Capture the cell that displays the provided text and extract its (x, y) central coordinate. 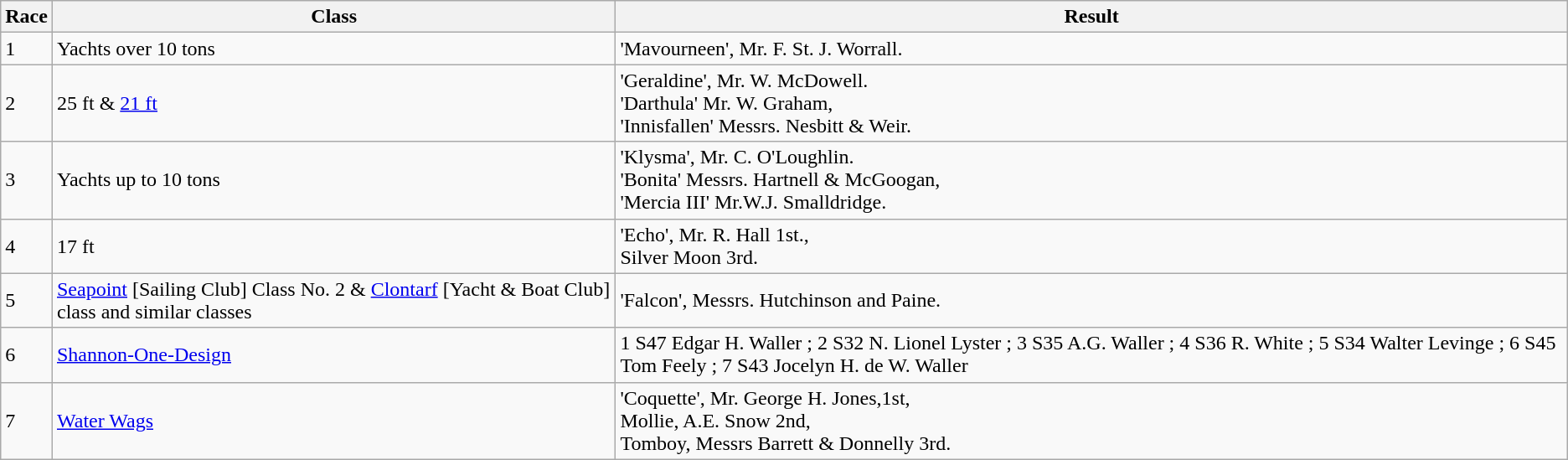
25 ft & 21 ft (333, 103)
Yachts over 10 tons (333, 49)
17 ft (333, 246)
Water Wags (333, 421)
'Mavourneen', Mr. F. St. J. Worrall. (1091, 49)
3 (27, 180)
Yachts up to 10 tons (333, 180)
Seapoint [Sailing Club] Class No. 2 & Clontarf [Yacht & Boat Club] class and similar classes (333, 300)
Result (1091, 17)
'Echo', Mr. R. Hall 1st.,Silver Moon 3rd. (1091, 246)
2 (27, 103)
Class (333, 17)
Shannon-One-Design (333, 355)
1 (27, 49)
7 (27, 421)
Race (27, 17)
'Falcon', Messrs. Hutchinson and Paine. (1091, 300)
'Klysma', Mr. C. O'Loughlin.'Bonita' Messrs. Hartnell & McGoogan,'Mercia III' Mr.W.J. Smalldridge. (1091, 180)
4 (27, 246)
5 (27, 300)
6 (27, 355)
'Coquette', Mr. George H. Jones,1st,Mollie, A.E. Snow 2nd,Tomboy, Messrs Barrett & Donnelly 3rd. (1091, 421)
'Geraldine', Mr. W. McDowell.'Darthula' Mr. W. Graham,'Innisfallen' Messrs. Nesbitt & Weir. (1091, 103)
